From the cell containing the given text, extract its center point as (X, Y) coordinate. 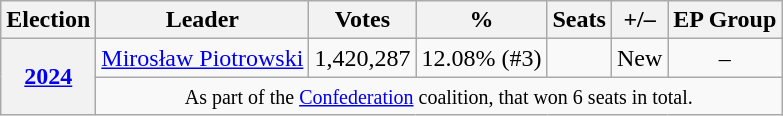
Election (48, 20)
New (639, 58)
1,420,287 (362, 58)
Seats (579, 20)
EP Group (725, 20)
Votes (362, 20)
Mirosław Piotrowski (202, 58)
– (725, 58)
Leader (202, 20)
2024 (48, 77)
+/– (639, 20)
As part of the Confederation coalition, that won 6 seats in total. (439, 96)
% (482, 20)
12.08% (#3) (482, 58)
